Provide the (X, Y) coordinate of the cell's center where the given text is located.  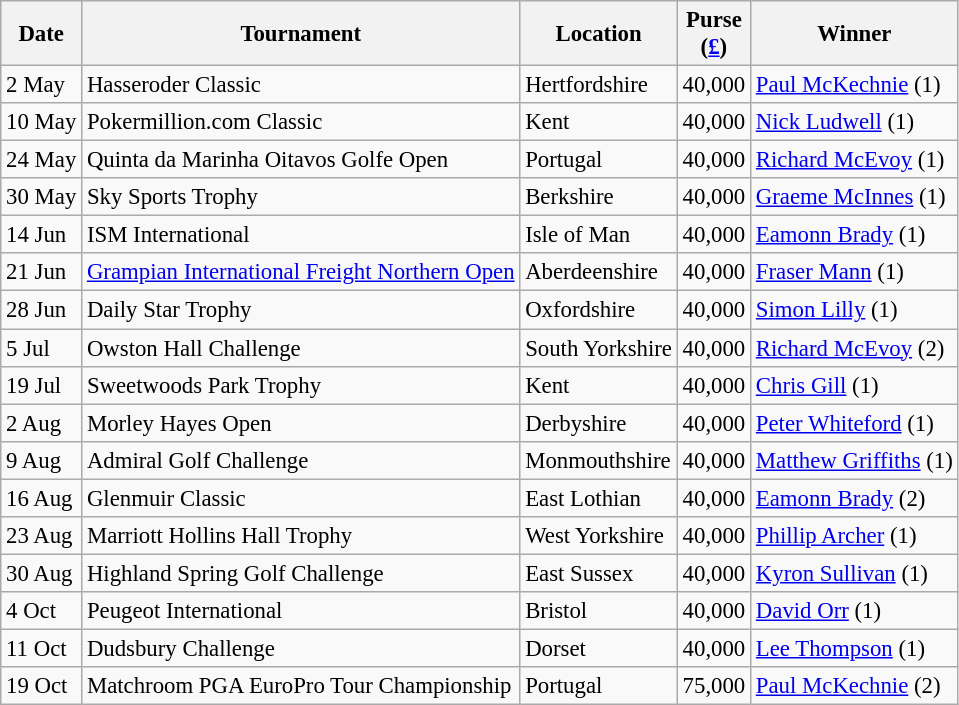
4 Oct (42, 611)
19 Jul (42, 385)
ISM International (301, 235)
Berkshire (598, 197)
Dorset (598, 648)
Tournament (301, 34)
19 Oct (42, 686)
Sweetwoods Park Trophy (301, 385)
Chris Gill (1) (855, 385)
Daily Star Trophy (301, 310)
Morley Hayes Open (301, 423)
Sky Sports Trophy (301, 197)
Phillip Archer (1) (855, 536)
28 Jun (42, 310)
Glenmuir Classic (301, 498)
Purse(£) (714, 34)
Fraser Mann (1) (855, 273)
2 Aug (42, 423)
Aberdeenshire (598, 273)
2 May (42, 85)
East Lothian (598, 498)
Highland Spring Golf Challenge (301, 573)
Hasseroder Classic (301, 85)
11 Oct (42, 648)
Admiral Golf Challenge (301, 460)
Eamonn Brady (1) (855, 235)
Graeme McInnes (1) (855, 197)
75,000 (714, 686)
David Orr (1) (855, 611)
Hertfordshire (598, 85)
Eamonn Brady (2) (855, 498)
23 Aug (42, 536)
Location (598, 34)
East Sussex (598, 573)
Owston Hall Challenge (301, 348)
24 May (42, 160)
Grampian International Freight Northern Open (301, 273)
Date (42, 34)
9 Aug (42, 460)
Bristol (598, 611)
Richard McEvoy (1) (855, 160)
Dudsbury Challenge (301, 648)
Matthew Griffiths (1) (855, 460)
Nick Ludwell (1) (855, 122)
Quinta da Marinha Oitavos Golfe Open (301, 160)
16 Aug (42, 498)
Winner (855, 34)
14 Jun (42, 235)
Marriott Hollins Hall Trophy (301, 536)
30 May (42, 197)
30 Aug (42, 573)
Peter Whiteford (1) (855, 423)
Pokermillion.com Classic (301, 122)
Derbyshire (598, 423)
Richard McEvoy (2) (855, 348)
Simon Lilly (1) (855, 310)
10 May (42, 122)
Oxfordshire (598, 310)
Lee Thompson (1) (855, 648)
Kyron Sullivan (1) (855, 573)
South Yorkshire (598, 348)
Peugeot International (301, 611)
Paul McKechnie (1) (855, 85)
Monmouthshire (598, 460)
Isle of Man (598, 235)
West Yorkshire (598, 536)
21 Jun (42, 273)
Matchroom PGA EuroPro Tour Championship (301, 686)
5 Jul (42, 348)
Paul McKechnie (2) (855, 686)
